Locate the cell with the specified text and output its (X, Y) center coordinate. 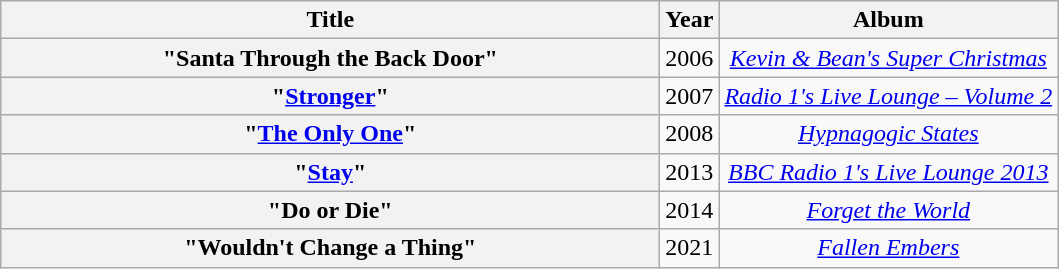
"Stronger" (330, 96)
2014 (690, 210)
2006 (690, 58)
Fallen Embers (888, 248)
"Stay" (330, 172)
Kevin & Bean's Super Christmas (888, 58)
2021 (690, 248)
"Santa Through the Back Door" (330, 58)
Forget the World (888, 210)
2007 (690, 96)
"Wouldn't Change a Thing" (330, 248)
BBC Radio 1's Live Lounge 2013 (888, 172)
Hypnagogic States (888, 134)
Year (690, 20)
Radio 1's Live Lounge – Volume 2 (888, 96)
Album (888, 20)
Title (330, 20)
2008 (690, 134)
"Do or Die" (330, 210)
2013 (690, 172)
"The Only One" (330, 134)
